Find where the given text appears and provide that cell's center as (x, y) coordinate. 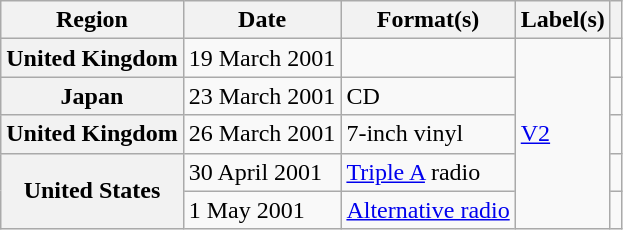
Format(s) (428, 20)
United States (92, 191)
23 March 2001 (262, 96)
Triple A radio (428, 172)
CD (428, 96)
30 April 2001 (262, 172)
26 March 2001 (262, 134)
Label(s) (562, 20)
1 May 2001 (262, 210)
Alternative radio (428, 210)
V2 (562, 134)
Date (262, 20)
Japan (92, 96)
19 March 2001 (262, 58)
7-inch vinyl (428, 134)
Region (92, 20)
